Provide the (x, y) coordinate of the cell's center where the given text is located.  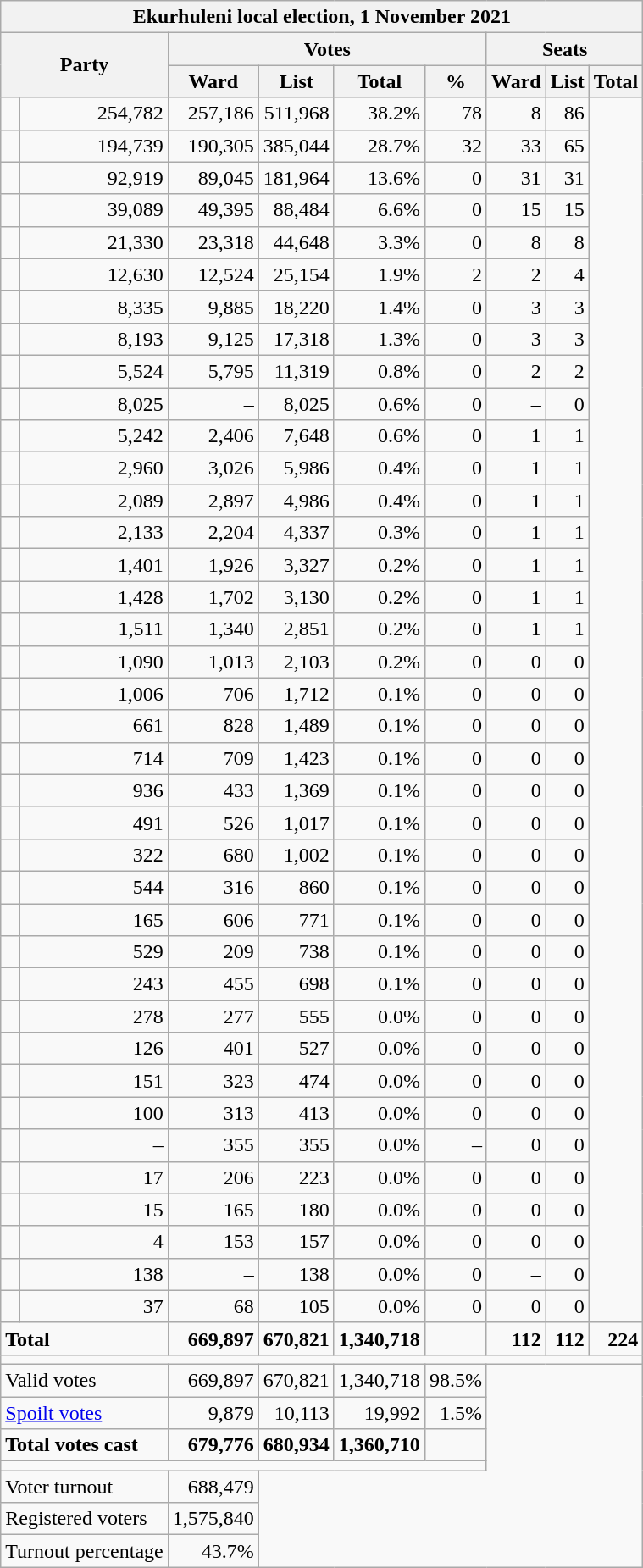
49,395 (213, 210)
679,776 (213, 1445)
2,851 (297, 629)
21,330 (93, 242)
Seats (564, 49)
278 (93, 1017)
Ekurhuleni local election, 1 November 2021 (322, 17)
385,044 (297, 146)
322 (93, 855)
555 (297, 1017)
2,133 (93, 533)
89,045 (213, 178)
Turnout percentage (85, 1551)
23,318 (213, 242)
Registered voters (85, 1519)
709 (213, 758)
455 (213, 984)
17,318 (297, 339)
1,401 (93, 565)
1,002 (297, 855)
606 (213, 919)
2,103 (297, 662)
2,204 (213, 533)
526 (213, 823)
13.6% (380, 178)
209 (213, 952)
151 (93, 1081)
313 (213, 1113)
28.7% (380, 146)
180 (297, 1210)
18,220 (297, 307)
714 (93, 758)
1,712 (297, 694)
223 (297, 1177)
316 (213, 887)
277 (213, 1017)
78 (456, 114)
680,934 (297, 1445)
194,739 (93, 146)
1.9% (380, 274)
1.3% (380, 339)
1,017 (297, 823)
17 (93, 1177)
688,479 (213, 1487)
12,524 (213, 274)
181,964 (297, 178)
474 (297, 1081)
1,489 (297, 726)
860 (297, 887)
37 (93, 1306)
529 (93, 952)
98.5% (456, 1380)
19,992 (380, 1412)
1,511 (93, 629)
1,575,840 (213, 1519)
323 (213, 1081)
1.5% (456, 1412)
11,319 (297, 371)
3,026 (213, 468)
8,335 (93, 307)
5,795 (213, 371)
4,337 (297, 533)
Voter turnout (85, 1487)
% (456, 81)
Party (85, 65)
44,648 (297, 242)
Valid votes (85, 1380)
190,305 (213, 146)
1,013 (213, 662)
5,242 (93, 436)
6.6% (380, 210)
9,125 (213, 339)
9,885 (213, 307)
224 (616, 1338)
105 (297, 1306)
Votes (327, 49)
43.7% (213, 1551)
1.4% (380, 307)
401 (213, 1049)
25,154 (297, 274)
1,006 (93, 694)
0.8% (380, 371)
413 (297, 1113)
698 (297, 984)
3,327 (297, 565)
1,428 (93, 597)
5,986 (297, 468)
7,648 (297, 436)
828 (213, 726)
1,090 (93, 662)
3.3% (380, 242)
1,369 (297, 790)
2,897 (213, 501)
92,919 (93, 178)
Total votes cast (85, 1445)
33 (516, 146)
86 (568, 114)
1,360,710 (380, 1445)
88,484 (297, 210)
2,960 (93, 468)
544 (93, 887)
491 (93, 823)
8,193 (93, 339)
Spoilt votes (85, 1412)
4,986 (297, 501)
433 (213, 790)
527 (297, 1049)
2,089 (93, 501)
39,089 (93, 210)
936 (93, 790)
206 (213, 1177)
3,130 (297, 597)
10,113 (297, 1412)
65 (568, 146)
38.2% (380, 114)
2,406 (213, 436)
157 (297, 1242)
1,423 (297, 758)
254,782 (93, 114)
706 (213, 694)
661 (93, 726)
68 (213, 1306)
680 (213, 855)
0.3% (380, 533)
5,524 (93, 371)
126 (93, 1049)
32 (456, 146)
771 (297, 919)
100 (93, 1113)
12,630 (93, 274)
738 (297, 952)
153 (213, 1242)
1,340 (213, 629)
243 (93, 984)
1,702 (213, 597)
9,879 (213, 1412)
1,926 (213, 565)
511,968 (297, 114)
257,186 (213, 114)
